Search for the cell housing the specified text and yield its (x, y) center coordinate. 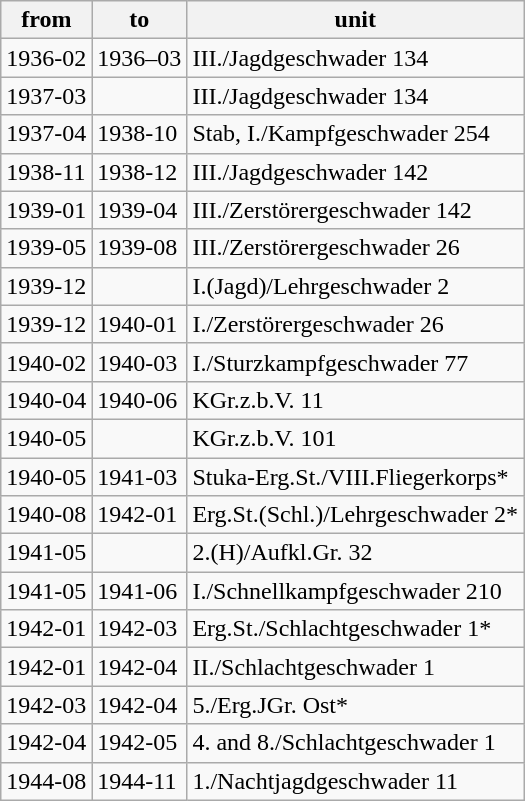
1938-10 (140, 134)
from (46, 20)
KGr.z.b.V. 11 (356, 400)
1940-03 (140, 362)
Stab, I./Kampfgeschwader 254 (356, 134)
5./Erg.JGr. Ost* (356, 705)
1936-02 (46, 58)
1941-06 (140, 591)
1937-04 (46, 134)
1940-06 (140, 400)
1940-04 (46, 400)
1936–03 (140, 58)
III./Zerstörergeschwader 142 (356, 210)
Erg.St./Schlachtgeschwader 1* (356, 629)
I.(Jagd)/Lehrgeschwader 2 (356, 286)
1941-03 (140, 477)
KGr.z.b.V. 101 (356, 438)
to (140, 20)
III./Jagdgeschwader 142 (356, 172)
2.(H)/Aufkl.Gr. 32 (356, 553)
4. and 8./Schlachtgeschwader 1 (356, 743)
II./Schlachtgeschwader 1 (356, 667)
1944-08 (46, 781)
I./Zerstörergeschwader 26 (356, 324)
1939-08 (140, 248)
1940-08 (46, 515)
unit (356, 20)
Stuka-Erg.St./VIII.Fliegerkorps* (356, 477)
1939-05 (46, 248)
1942-05 (140, 743)
1./Nachtjagdgeschwader 11 (356, 781)
1940-02 (46, 362)
I./Schnellkampfgeschwader 210 (356, 591)
1939-04 (140, 210)
1944-11 (140, 781)
1938-12 (140, 172)
I./Sturzkampfgeschwader 77 (356, 362)
1939-01 (46, 210)
III./Zerstörergeschwader 26 (356, 248)
1938-11 (46, 172)
Erg.St.(Schl.)/Lehrgeschwader 2* (356, 515)
1937-03 (46, 96)
1940-01 (140, 324)
